From the cell containing the given text, extract its center point as (X, Y) coordinate. 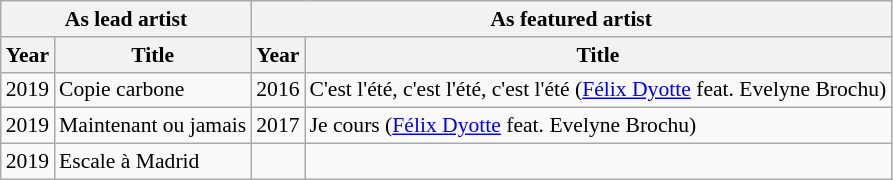
C'est l'été, c'est l'été, c'est l'été (Félix Dyotte feat. Evelyne Brochu) (598, 90)
Maintenant ou jamais (152, 126)
Copie carbone (152, 90)
As featured artist (571, 19)
2016 (278, 90)
As lead artist (126, 19)
Je cours (Félix Dyotte feat. Evelyne Brochu) (598, 126)
2017 (278, 126)
Escale à Madrid (152, 162)
